Search for the cell housing the specified text and yield its (X, Y) center coordinate. 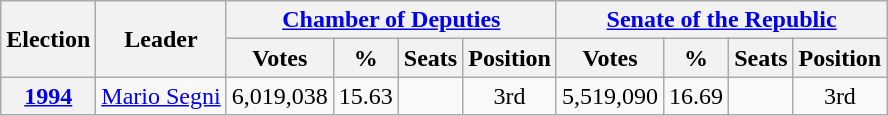
6,019,038 (280, 96)
Leader (161, 39)
1994 (48, 96)
Senate of the Republic (721, 20)
Election (48, 39)
15.63 (366, 96)
5,519,090 (610, 96)
Chamber of Deputies (391, 20)
Mario Segni (161, 96)
16.69 (696, 96)
